Provide the [X, Y] coordinate of the cell's center where the given text is located.  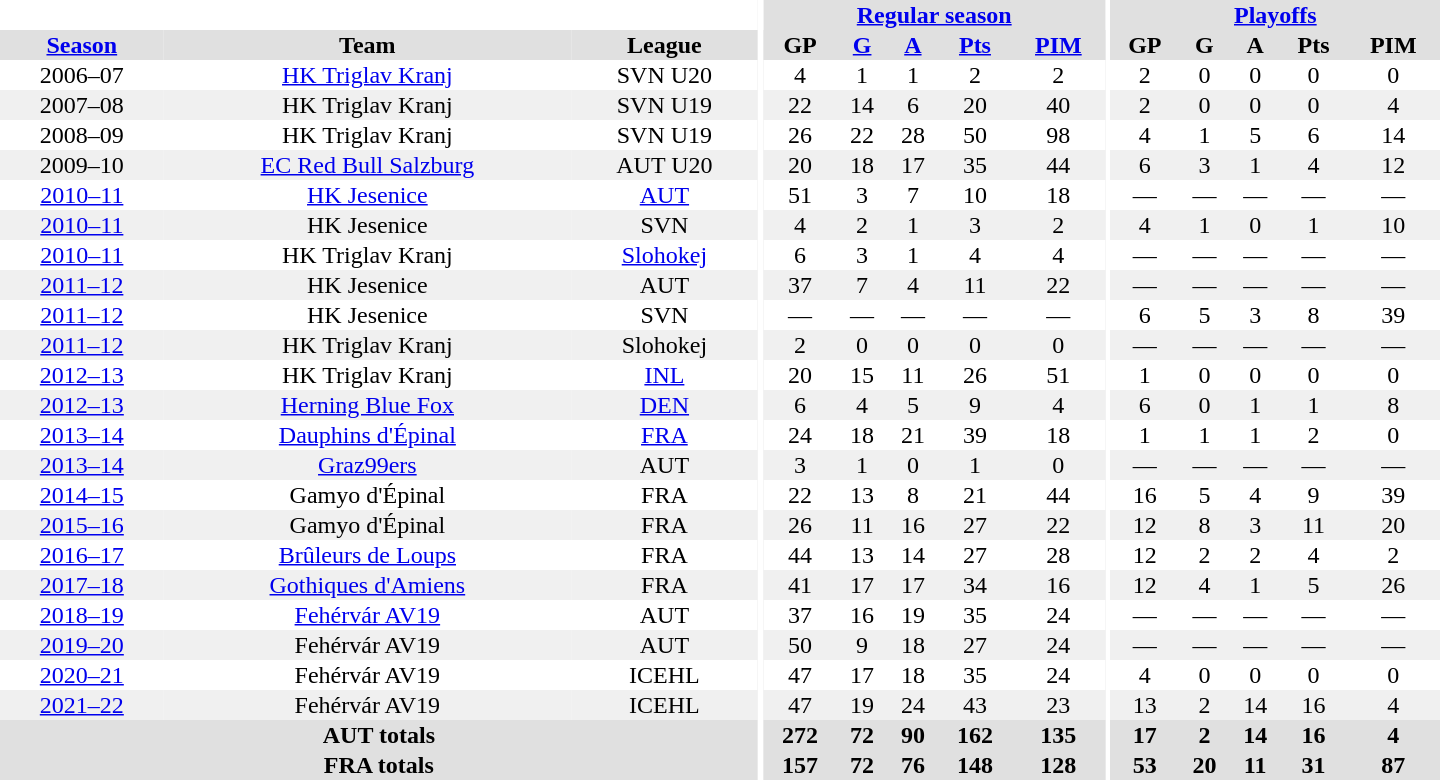
157 [800, 765]
2020–21 [82, 675]
League [664, 45]
2008–09 [82, 135]
128 [1058, 765]
DEN [664, 405]
2015–16 [82, 525]
Regular season [934, 15]
Season [82, 45]
FRA totals [379, 765]
2006–07 [82, 75]
2019–20 [82, 645]
90 [914, 735]
2018–19 [82, 615]
2017–18 [82, 585]
87 [1393, 765]
76 [914, 765]
41 [800, 585]
2007–08 [82, 105]
2021–22 [82, 705]
162 [974, 735]
43 [974, 705]
31 [1314, 765]
53 [1145, 765]
Team [368, 45]
AUT U20 [664, 165]
AUT totals [379, 735]
Gothiques d'Amiens [368, 585]
135 [1058, 735]
2016–17 [82, 555]
15 [862, 375]
Herning Blue Fox [368, 405]
EC Red Bull Salzburg [368, 165]
Brûleurs de Loups [368, 555]
40 [1058, 105]
SVN U20 [664, 75]
2009–10 [82, 165]
148 [974, 765]
34 [974, 585]
INL [664, 375]
98 [1058, 135]
272 [800, 735]
Playoffs [1276, 15]
Dauphins d'Épinal [368, 435]
23 [1058, 705]
2014–15 [82, 495]
Graz99ers [368, 465]
